Locate the cell with the specified text and output its (x, y) center coordinate. 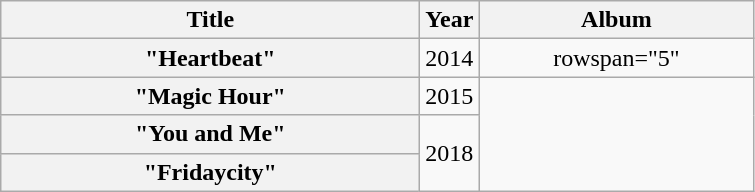
"You and Me" (210, 134)
Album (616, 20)
2018 (450, 153)
2015 (450, 96)
"Fridaycity" (210, 172)
"Heartbeat" (210, 58)
Title (210, 20)
Year (450, 20)
"Magic Hour" (210, 96)
2014 (450, 58)
rowspan="5" (616, 58)
